Extract the [x, y] coordinate from the center of the cell holding the provided text.  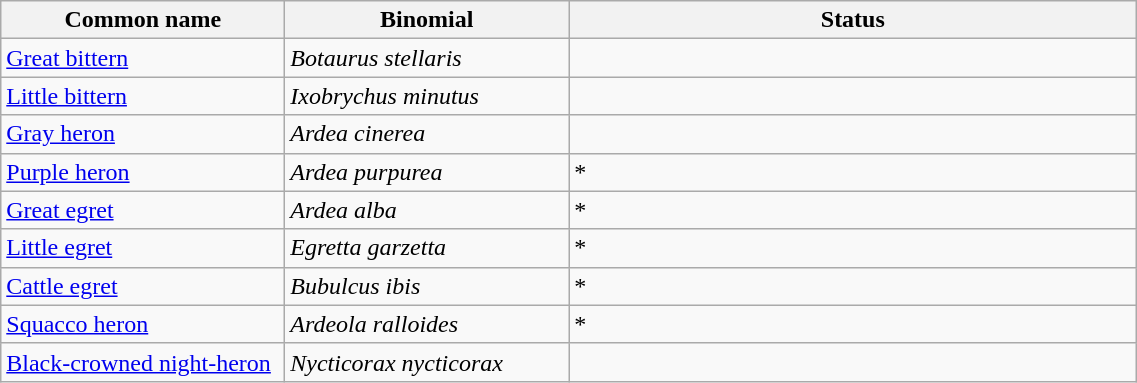
Ardeola ralloides [427, 324]
Cattle egret [143, 286]
Status [853, 20]
Black-crowned night-heron [143, 362]
Great egret [143, 210]
Gray heron [143, 134]
Ardea cinerea [427, 134]
Ardea purpurea [427, 172]
Common name [143, 20]
Bubulcus ibis [427, 286]
Ixobrychus minutus [427, 96]
Egretta garzetta [427, 248]
Botaurus stellaris [427, 58]
Little egret [143, 248]
Purple heron [143, 172]
Binomial [427, 20]
Nycticorax nycticorax [427, 362]
Ardea alba [427, 210]
Little bittern [143, 96]
Great bittern [143, 58]
Squacco heron [143, 324]
